Determine the [x, y] coordinate at the center of the cell enclosing the given text.  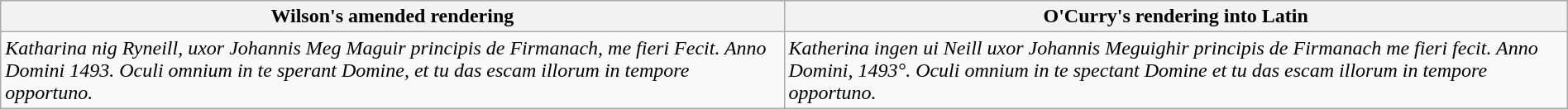
Wilson's amended rendering [392, 17]
O'Curry's rendering into Latin [1176, 17]
